Detect which cell encompasses the target text, then output its [X, Y] center coordinate. 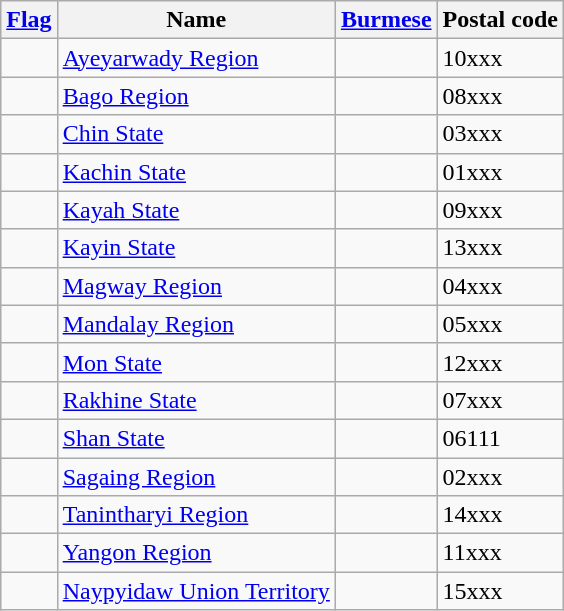
08xxx [500, 96]
01xxx [500, 172]
10xxx [500, 58]
Burmese [386, 20]
Sagaing Region [196, 477]
Flag [29, 20]
04xxx [500, 286]
Bago Region [196, 96]
06111 [500, 438]
Name [196, 20]
Mandalay Region [196, 324]
Magway Region [196, 286]
Postal code [500, 20]
Kachin State [196, 172]
02xxx [500, 477]
Shan State [196, 438]
Rakhine State [196, 400]
Kayah State [196, 210]
Kayin State [196, 248]
12xxx [500, 362]
Chin State [196, 134]
11xxx [500, 553]
15xxx [500, 591]
Yangon Region [196, 553]
09xxx [500, 210]
13xxx [500, 248]
05xxx [500, 324]
03xxx [500, 134]
14xxx [500, 515]
Tanintharyi Region [196, 515]
Naypyidaw Union Territory [196, 591]
Mon State [196, 362]
Ayeyarwady Region [196, 58]
07xxx [500, 400]
